Extract the [X, Y] coordinate from the center of the cell holding the provided text.  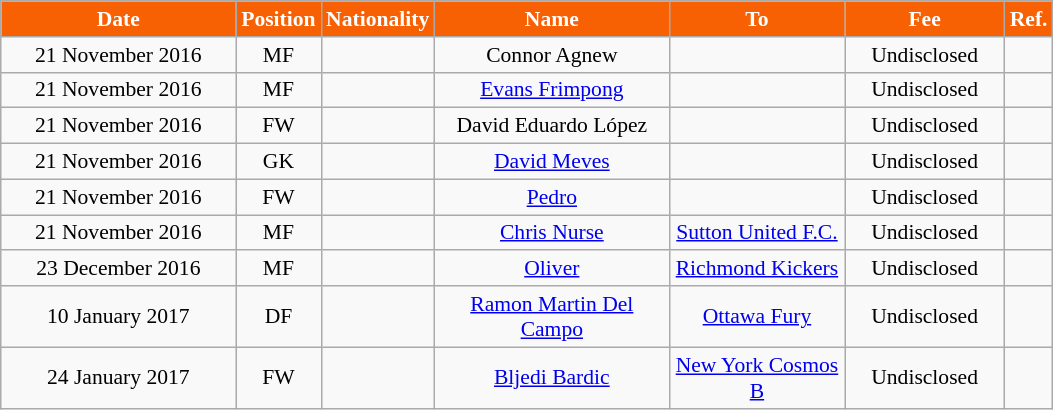
GK [278, 162]
Position [278, 19]
David Meves [552, 162]
Chris Nurse [552, 233]
Fee [925, 19]
Sutton United F.C. [756, 233]
Ramon Martin Del Campo [552, 316]
Pedro [552, 197]
New York Cosmos B [756, 378]
To [756, 19]
Richmond Kickers [756, 269]
Bljedi Bardic [552, 378]
Connor Agnew [552, 55]
DF [278, 316]
Name [552, 19]
23 December 2016 [118, 269]
Date [118, 19]
Evans Frimpong [552, 90]
24 January 2017 [118, 378]
Ottawa Fury [756, 316]
David Eduardo López [552, 126]
10 January 2017 [118, 316]
Ref. [1029, 19]
Nationality [378, 19]
Oliver [552, 269]
